Pinpoint the cell where the given text exists, returning its [x, y] midpoint coordinate. 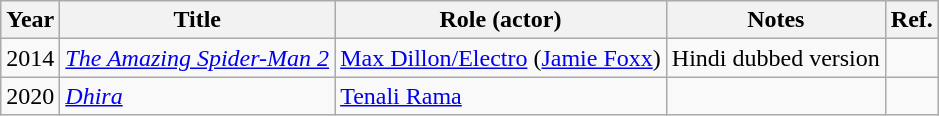
Role (actor) [501, 20]
Notes [776, 20]
Ref. [912, 20]
2020 [30, 96]
Tenali Rama [501, 96]
Dhira [198, 96]
The Amazing Spider-Man 2 [198, 58]
Title [198, 20]
Hindi dubbed version [776, 58]
Year [30, 20]
2014 [30, 58]
Max Dillon/Electro (Jamie Foxx) [501, 58]
